Pinpoint the cell where the given text exists, returning its (x, y) midpoint coordinate. 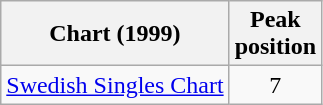
Chart (1999) (115, 34)
Swedish Singles Chart (115, 85)
Peakposition (275, 34)
7 (275, 85)
